Pinpoint the cell where the given text exists, returning its (x, y) midpoint coordinate. 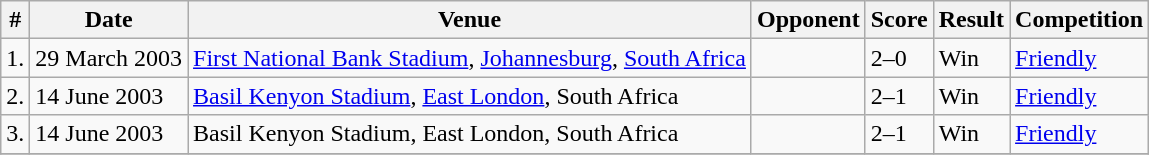
First National Bank Stadium, Johannesburg, South Africa (470, 58)
Date (109, 20)
Competition (1080, 20)
2. (16, 96)
29 March 2003 (109, 58)
Result (971, 20)
2–0 (899, 58)
Venue (470, 20)
Score (899, 20)
3. (16, 134)
1. (16, 58)
# (16, 20)
Opponent (808, 20)
